Determine the (X, Y) coordinate at the center of the cell enclosing the given text.  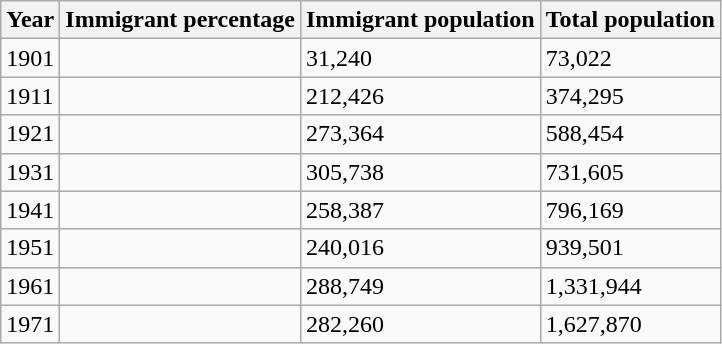
1,331,944 (630, 286)
258,387 (420, 210)
73,022 (630, 58)
Immigrant population (420, 20)
939,501 (630, 248)
Total population (630, 20)
1951 (30, 248)
1961 (30, 286)
Immigrant percentage (180, 20)
1931 (30, 172)
273,364 (420, 134)
282,260 (420, 324)
731,605 (630, 172)
31,240 (420, 58)
1901 (30, 58)
1971 (30, 324)
305,738 (420, 172)
1921 (30, 134)
374,295 (630, 96)
1,627,870 (630, 324)
288,749 (420, 286)
1911 (30, 96)
796,169 (630, 210)
Year (30, 20)
1941 (30, 210)
588,454 (630, 134)
212,426 (420, 96)
240,016 (420, 248)
